Pinpoint the cell where the given text exists, returning its [X, Y] midpoint coordinate. 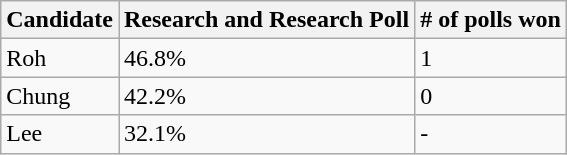
Research and Research Poll [266, 20]
# of polls won [491, 20]
Chung [60, 96]
42.2% [266, 96]
0 [491, 96]
32.1% [266, 134]
1 [491, 58]
- [491, 134]
Candidate [60, 20]
Lee [60, 134]
46.8% [266, 58]
Roh [60, 58]
